Locate the cell with the specified text and output its [x, y] center coordinate. 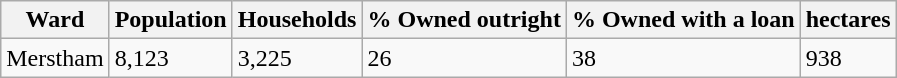
Population [170, 20]
38 [683, 58]
3,225 [297, 58]
938 [848, 58]
8,123 [170, 58]
26 [464, 58]
Merstham [55, 58]
% Owned with a loan [683, 20]
hectares [848, 20]
Ward [55, 20]
Households [297, 20]
% Owned outright [464, 20]
